Provide the [x, y] coordinate of the cell's center where the given text is located.  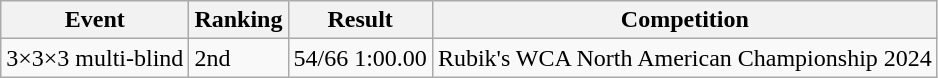
Result [360, 20]
3×3×3 multi-blind [95, 58]
2nd [238, 58]
Event [95, 20]
Rubik's WCA North American Championship 2024 [684, 58]
Competition [684, 20]
Ranking [238, 20]
54/66 1:00.00 [360, 58]
